Capture the cell that displays the provided text and extract its (x, y) central coordinate. 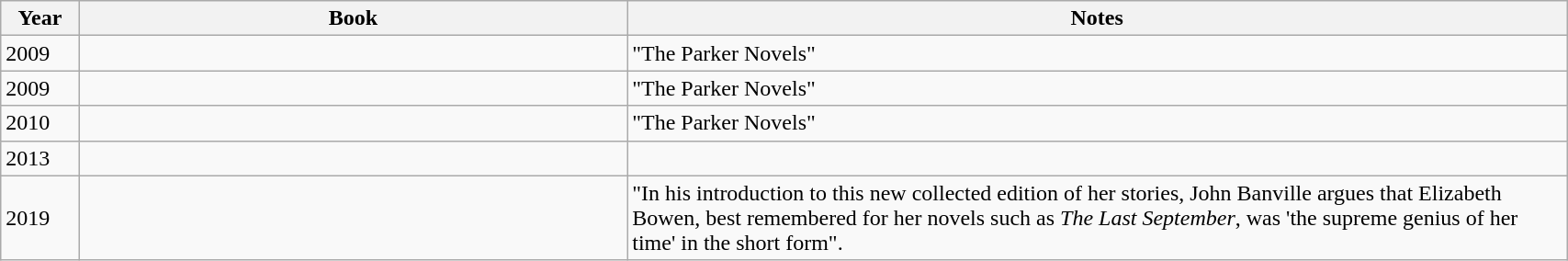
2019 (40, 218)
Book (353, 18)
Year (40, 18)
Notes (1097, 18)
2013 (40, 158)
2010 (40, 123)
